Output the [x, y] coordinate of the center of the cell containing the given text.  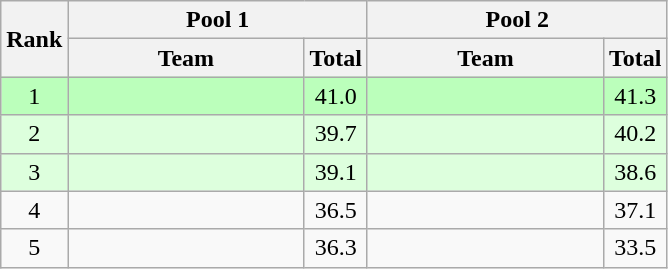
1 [34, 96]
33.5 [636, 248]
41.0 [336, 96]
4 [34, 210]
40.2 [636, 134]
Pool 2 [517, 20]
2 [34, 134]
Rank [34, 39]
Pool 1 [218, 20]
39.7 [336, 134]
3 [34, 172]
41.3 [636, 96]
36.3 [336, 248]
38.6 [636, 172]
36.5 [336, 210]
37.1 [636, 210]
5 [34, 248]
39.1 [336, 172]
